From the cell containing the given text, extract its center point as [X, Y] coordinate. 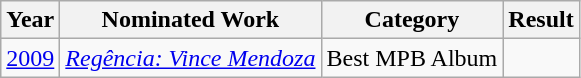
Year [30, 20]
Category [412, 20]
Best MPB Album [412, 58]
Nominated Work [190, 20]
Regência: Vince Mendoza [190, 58]
2009 [30, 58]
Result [541, 20]
